Capture the cell that displays the provided text and extract its [X, Y] central coordinate. 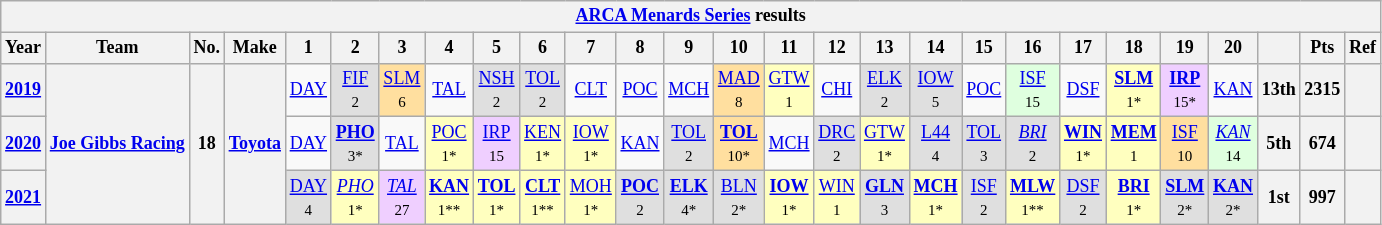
15 [984, 48]
16 [1033, 48]
MLW1** [1033, 197]
GLN3 [885, 197]
2020 [24, 144]
FIF2 [355, 90]
KEN1* [543, 144]
TOL3 [984, 144]
Pts [1322, 48]
WIN1* [1084, 144]
2315 [1322, 90]
BRI2 [1033, 144]
SLM1* [1134, 90]
DSF2 [1084, 197]
ELK2 [885, 90]
CLT1** [543, 197]
IRP15 [496, 144]
BRI1* [1134, 197]
8 [640, 48]
ISF10 [1185, 144]
PHO3* [355, 144]
NSH2 [496, 90]
GTW1 [789, 90]
2 [355, 48]
TOL10* [740, 144]
19 [1185, 48]
Year [24, 48]
7 [590, 48]
L444 [936, 144]
674 [1322, 144]
TAL27 [402, 197]
6 [543, 48]
IOW5 [936, 90]
13 [885, 48]
DSF [1084, 90]
11 [789, 48]
13th [1278, 90]
BLN2* [740, 197]
SLM2* [1185, 197]
12 [837, 48]
1st [1278, 197]
GTW1* [885, 144]
POC2 [640, 197]
POC1* [450, 144]
Joe Gibbs Racing [117, 144]
5 [496, 48]
KAN1** [450, 197]
1 [308, 48]
14 [936, 48]
MOH1* [590, 197]
3 [402, 48]
Make [254, 48]
KAN14 [1234, 144]
DAY4 [308, 197]
9 [689, 48]
20 [1234, 48]
997 [1322, 197]
KAN2* [1234, 197]
10 [740, 48]
Ref [1363, 48]
4 [450, 48]
Toyota [254, 144]
IRP15* [1185, 90]
2019 [24, 90]
2021 [24, 197]
5th [1278, 144]
ISF2 [984, 197]
PHO1* [355, 197]
17 [1084, 48]
MCH1* [936, 197]
MEM1 [1134, 144]
ISF15 [1033, 90]
ARCA Menards Series results [691, 16]
CHI [837, 90]
CLT [590, 90]
WIN1 [837, 197]
ELK4* [689, 197]
DRC2 [837, 144]
TOL1* [496, 197]
MAD8 [740, 90]
SLM6 [402, 90]
No. [206, 48]
Team [117, 48]
